Determine the [X, Y] coordinate at the center of the cell enclosing the given text.  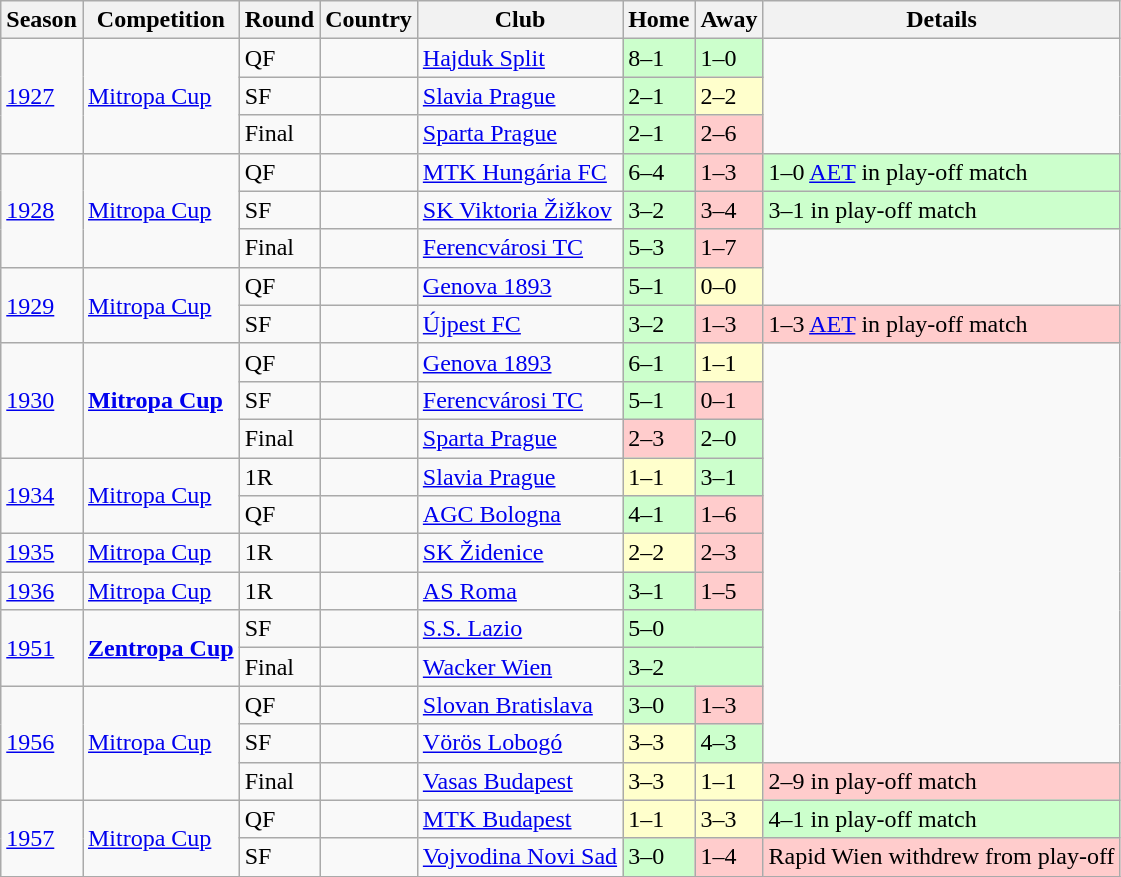
1928 [42, 210]
1956 [42, 743]
SK Viktoria Žižkov [520, 210]
Vörös Lobogó [520, 743]
Season [42, 20]
1929 [42, 305]
Hajduk Split [520, 58]
1934 [42, 496]
Away [729, 20]
1927 [42, 96]
3–1 in play-off match [942, 210]
AGC Bologna [520, 515]
4–1 in play-off match [942, 819]
1–6 [729, 515]
1–0 AET in play-off match [942, 172]
Country [369, 20]
5–0 [693, 629]
Slovan Bratislava [520, 705]
4–1 [659, 515]
8–1 [659, 58]
2–0 [729, 438]
1–4 [729, 857]
Vasas Budapest [520, 781]
1930 [42, 400]
6–4 [659, 172]
1–7 [729, 248]
AS Roma [520, 591]
Round [279, 20]
MTK Hungária FC [520, 172]
S.S. Lazio [520, 629]
Rapid Wien withdrew from play-off [942, 857]
1957 [42, 838]
1951 [42, 648]
2–9 in play-off match [942, 781]
5–3 [659, 248]
Újpest FC [520, 324]
4–3 [729, 743]
1–5 [729, 591]
1–3 AET in play-off match [942, 324]
SK Židenice [520, 553]
Home [659, 20]
2–6 [729, 134]
Zentropa Cup [160, 648]
1–0 [729, 58]
Competition [160, 20]
0–0 [729, 286]
3–4 [729, 210]
1935 [42, 553]
Vojvodina Novi Sad [520, 857]
Club [520, 20]
Wacker Wien [520, 667]
1936 [42, 591]
Details [942, 20]
0–1 [729, 400]
6–1 [659, 362]
MTK Budapest [520, 819]
